Provide the [x, y] coordinate of the cell's center where the given text is located.  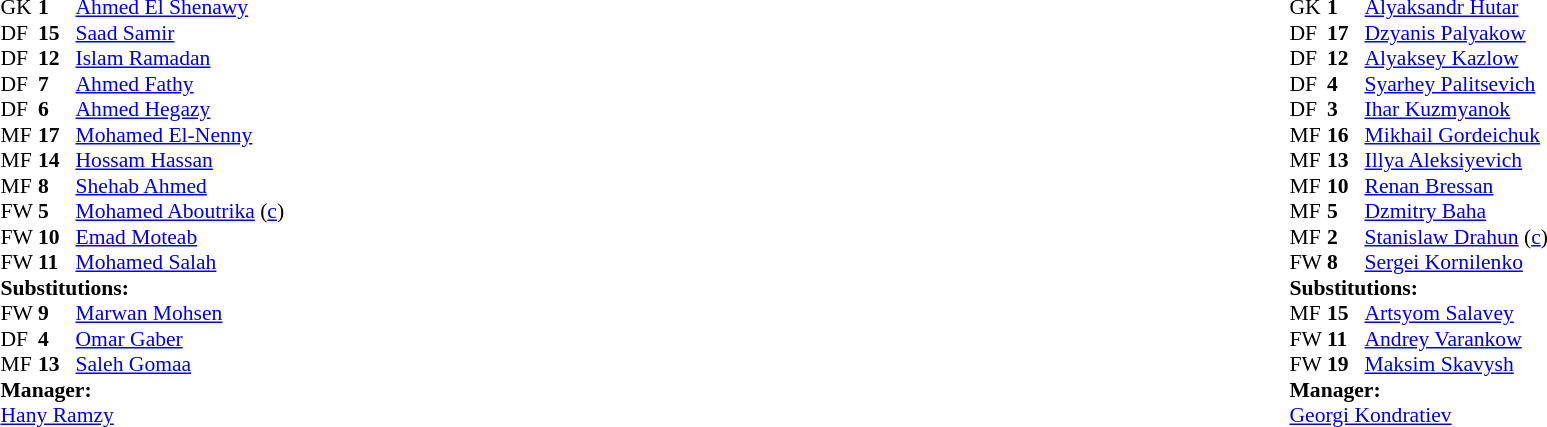
Mohamed Aboutrika (c) [180, 211]
6 [57, 109]
Marwan Mohsen [180, 313]
Maksim Skavysh [1456, 365]
Hossam Hassan [180, 161]
Saad Samir [180, 33]
Mohamed El-Nenny [180, 135]
16 [1346, 135]
Islam Ramadan [180, 59]
19 [1346, 365]
Dzyanis Palyakow [1456, 33]
Alyaksey Kazlow [1456, 59]
Ahmed Fathy [180, 84]
Sergei Kornilenko [1456, 263]
Mohamed Salah [180, 263]
Renan Bressan [1456, 186]
Ihar Kuzmyanok [1456, 109]
Dzmitry Baha [1456, 211]
9 [57, 313]
Omar Gaber [180, 339]
Mikhail Gordeichuk [1456, 135]
Saleh Gomaa [180, 365]
Stanislaw Drahun (c) [1456, 237]
3 [1346, 109]
2 [1346, 237]
14 [57, 161]
Shehab Ahmed [180, 186]
Andrey Varankow [1456, 339]
Syarhey Palitsevich [1456, 84]
Artsyom Salavey [1456, 313]
Ahmed Hegazy [180, 109]
Illya Aleksiyevich [1456, 161]
Emad Moteab [180, 237]
7 [57, 84]
